Identify which cell holds the provided text, then report its [X, Y] central coordinate. 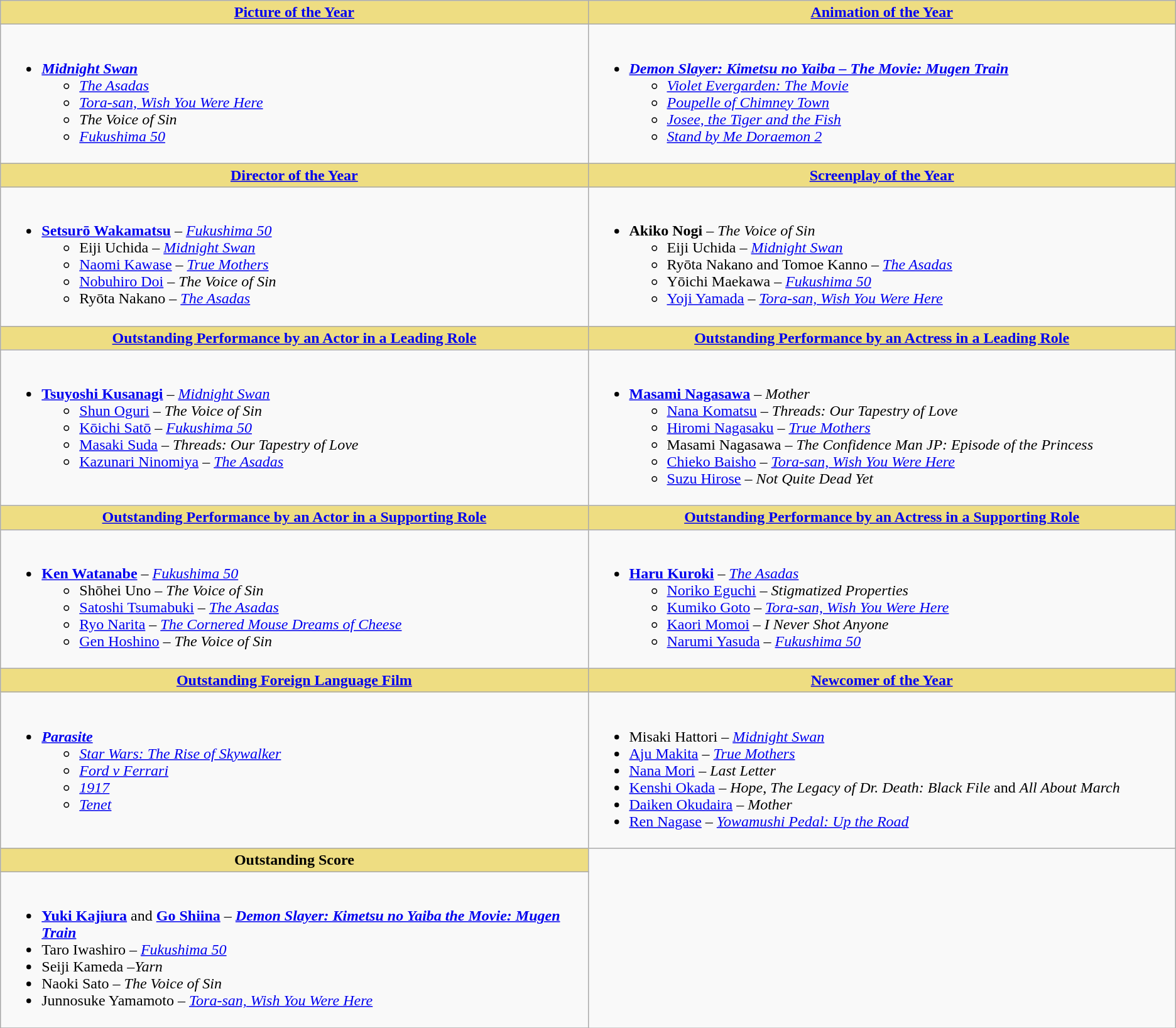
Picture of the Year [294, 13]
Outstanding Performance by an Actor in a Supporting Role [294, 517]
Newcomer of the Year [882, 680]
Director of the Year [294, 175]
Setsurō Wakamatsu – Fukushima 50Eiji Uchida – Midnight SwanNaomi Kawase – True MothersNobuhiro Doi – The Voice of SinRyōta Nakano – The Asadas [294, 256]
Outstanding Performance by an Actress in a Supporting Role [882, 517]
Animation of the Year [882, 13]
Screenplay of the Year [882, 175]
ParasiteStar Wars: The Rise of SkywalkerFord v Ferrari1917Tenet [294, 770]
Outstanding Foreign Language Film [294, 680]
Outstanding Performance by an Actor in a Leading Role [294, 338]
Outstanding Performance by an Actress in a Leading Role [882, 338]
Outstanding Score [294, 860]
Midnight SwanThe AsadasTora-san, Wish You Were HereThe Voice of SinFukushima 50 [294, 94]
